Extract the [X, Y] coordinate from the center of the cell holding the provided text.  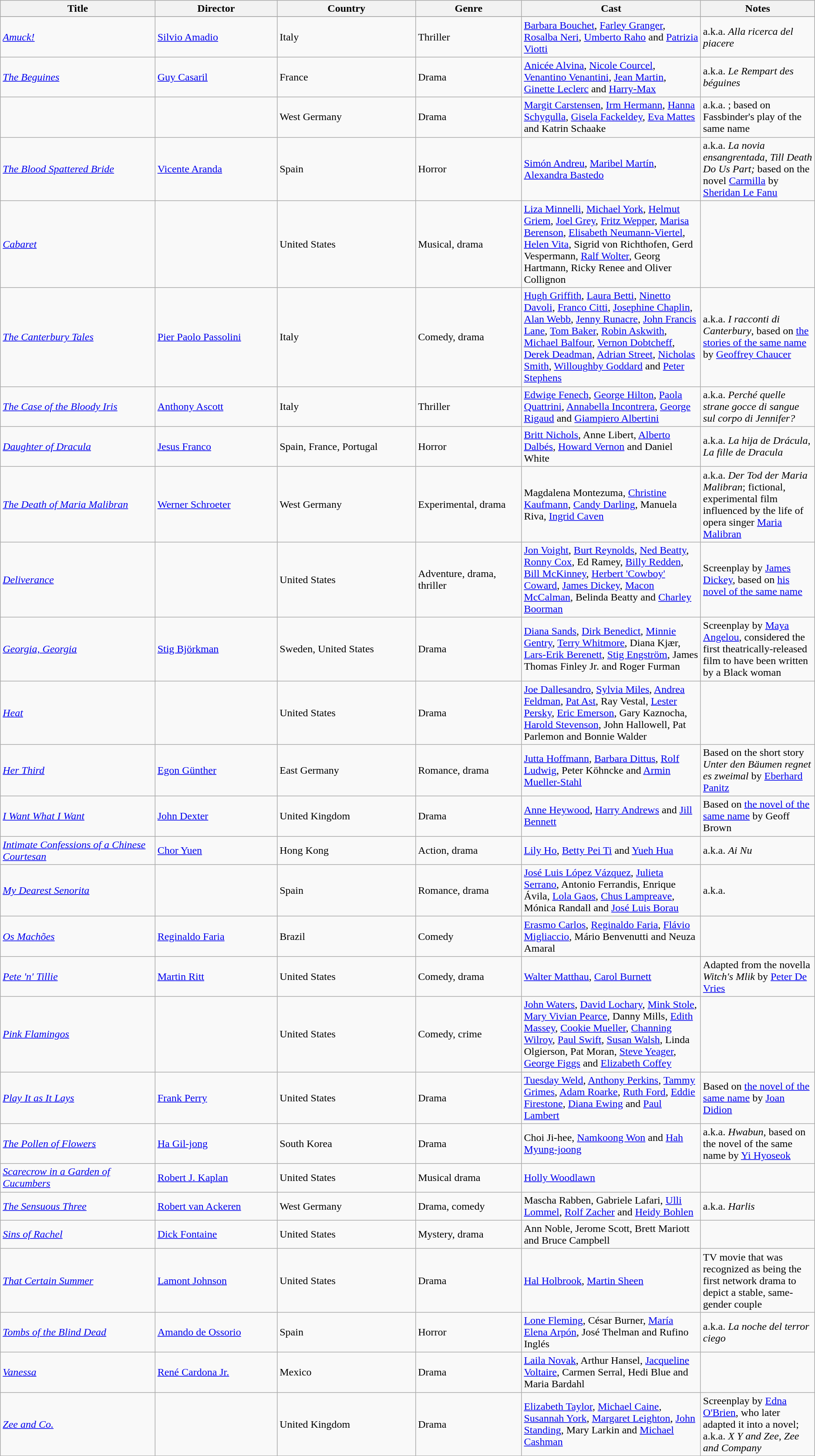
Margit Carstensen, Irm Hermann, Hanna Schygulla, Gisela Fackeldey, Eva Mattes and Katrin Schaake [611, 117]
Musical drama [468, 1178]
a.k.a. Harlis [758, 1206]
Comedy, crime [468, 1034]
Os Machões [77, 936]
Anthony Ascott [216, 406]
Robert J. Kaplan [216, 1178]
John Dexter [216, 816]
a.k.a. La noche del terror ciego [758, 1332]
Martin Ritt [216, 976]
Tuesday Weld, Anthony Perkins, Tammy Grimes, Adam Roarke, Ruth Ford, Eddie Firestone, Diana Ewing and Paul Lambert [611, 1097]
Musical, drama [468, 244]
Laila Novak, Arthur Hansel, Jacqueline Voltaire, Carmen Serral, Hedi Blue and Maria Bardahl [611, 1372]
Walter Matthau, Carol Burnett [611, 976]
Hong Kong [347, 850]
My Dearest Senorita [77, 890]
That Certain Summer [77, 1280]
Her Third [77, 770]
Britt Nichols, Anne Libert, Alberto Dalbés, Howard Vernon and Daniel White [611, 446]
Holly Woodlawn [611, 1178]
a.k.a. ; based on Fassbinder's play of the same name [758, 117]
Action, drama [468, 850]
Lamont Johnson [216, 1280]
a.k.a. Hwabun, based on the novel of the same name by Yi Hyoseok [758, 1144]
TV movie that was recognized as being the first network drama to depict a stable, same-gender couple [758, 1280]
Pink Flamingos [77, 1034]
The Pollen of Flowers [77, 1144]
Amuck! [77, 37]
The Beguines [77, 77]
a.k.a. La novia ensangrentada, Till Death Do Us Part; based on the novel Carmilla by Sheridan Le Fanu [758, 169]
Simón Andreu, Maribel Martín, Alexandra Bastedo [611, 169]
Lone Fleming, César Burner, María Elena Arpón, José Thelman and Rufino Inglés [611, 1332]
Comedy [468, 936]
Brazil [347, 936]
Genre [468, 9]
Based on the novel of the same name by Geoff Brown [758, 816]
Play It as It Lays [77, 1097]
Anicée Alvina, Nicole Courcel, Venantino Venantini, Jean Martin, Ginette Leclerc and Harry-Max [611, 77]
a.k.a. [758, 890]
The Sensuous Three [77, 1206]
Director [216, 9]
a.k.a. Ai Nu [758, 850]
Heat [77, 712]
Jesus Franco [216, 446]
Notes [758, 9]
The Blood Spattered Bride [77, 169]
a.k.a. Der Tod der Maria Malibran; fictional, experimental film influenced by the life of opera singer Maria Malibran [758, 504]
Tombs of the Blind Dead [77, 1332]
José Luis López Vázquez, Julieta Serrano, Antonio Ferrandis, Enrique Ávila, Lola Gaos, Chus Lampreave, Mónica Randall and José Luis Borau [611, 890]
Cast [611, 9]
Pier Paolo Passolini [216, 337]
Title [77, 9]
The Canterbury Tales [77, 337]
Scarecrow in a Garden of Cucumbers [77, 1178]
Mystery, drama [468, 1234]
Based on the novel of the same name by Joan Didion [758, 1097]
Frank Perry [216, 1097]
Screenplay by Edna O'Brien, who later adapted it into a novel; a.k.a. X Y and Zee, Zee and Company [758, 1424]
Lily Ho, Betty Pei Ti and Yueh Hua [611, 850]
Amando de Ossorio [216, 1332]
Zee and Co. [77, 1424]
The Case of the Bloody Iris [77, 406]
Elizabeth Taylor, Michael Caine, Susannah York, Margaret Leighton, John Standing, Mary Larkin and Michael Cashman [611, 1424]
a.k.a. La hija de Drácula, La fille de Dracula [758, 446]
Chor Yuen [216, 850]
Mexico [347, 1372]
Magdalena Montezuma, Christine Kaufmann, Candy Darling, Manuela Riva, Ingrid Caven [611, 504]
Choi Ji-hee, Namkoong Won and Hah Myung-joong [611, 1144]
Anne Heywood, Harry Andrews and Jill Bennett [611, 816]
Deliverance [77, 580]
Reginaldo Faria [216, 936]
Vicente Aranda [216, 169]
Erasmo Carlos, Reginaldo Faria, Flávio Migliaccio, Mário Benvenutti and Neuza Amaral [611, 936]
East Germany [347, 770]
Adapted from the novella Witch's Mlik by Peter De Vries [758, 976]
a.k.a. Alla ricerca del piacere [758, 37]
a.k.a. Le Rempart des béguines [758, 77]
I Want What I Want [77, 816]
Pete 'n' Tillie [77, 976]
Edwige Fenech, George Hilton, Paola Quattrini, Annabella Incontrera, George Rigaud and Giampiero Albertini [611, 406]
Sins of Rachel [77, 1234]
Experimental, drama [468, 504]
Screenplay by Maya Angelou, considered the first theatrically-released film to have been written by a Black woman [758, 649]
Cabaret [77, 244]
Robert van Ackeren [216, 1206]
Dick Fontaine [216, 1234]
Barbara Bouchet, Farley Granger, Rosalba Neri, Umberto Raho and Patrizia Viotti [611, 37]
a.k.a. I racconti di Canterbury, based on the stories of the same name by Geoffrey Chaucer [758, 337]
Jutta Hoffmann, Barbara Dittus, Rolf Ludwig, Peter Köhncke and Armin Mueller-Stahl [611, 770]
Mascha Rabben, Gabriele Lafari, Ulli Lommel, Rolf Zacher and Heidy Bohlen [611, 1206]
Sweden, United States [347, 649]
Hal Holbrook, Martin Sheen [611, 1280]
Silvio Amadio [216, 37]
Stig Björkman [216, 649]
a.k.a. Perché quelle strane gocce di sangue sul corpo di Jennifer? [758, 406]
Spain, France, Portugal [347, 446]
Drama, comedy [468, 1206]
Country [347, 9]
Screenplay by James Dickey, based on his novel of the same name [758, 580]
Intimate Confessions of a Chinese Courtesan [77, 850]
Ann Noble, Jerome Scott, Brett Mariott and Bruce Campbell [611, 1234]
Ha Gil-jong [216, 1144]
The Death of Maria Malibran [77, 504]
Adventure, drama, thriller [468, 580]
Georgia, Georgia [77, 649]
Based on the short story Unter den Bäumen regnet es zweimal by Eberhard Panitz [758, 770]
Guy Casaril [216, 77]
France [347, 77]
Diana Sands, Dirk Benedict, Minnie Gentry, Terry Whitmore, Diana Kjær, Lars-Erik Berenett, Stig Engström, James Thomas Finley Jr. and Roger Furman [611, 649]
Vanessa [77, 1372]
Werner Schroeter [216, 504]
René Cardona Jr. [216, 1372]
Egon Günther [216, 770]
Daughter of Dracula [77, 446]
South Korea [347, 1144]
